Return the (x, y) coordinate for the center point of the cell that contains the specified text.  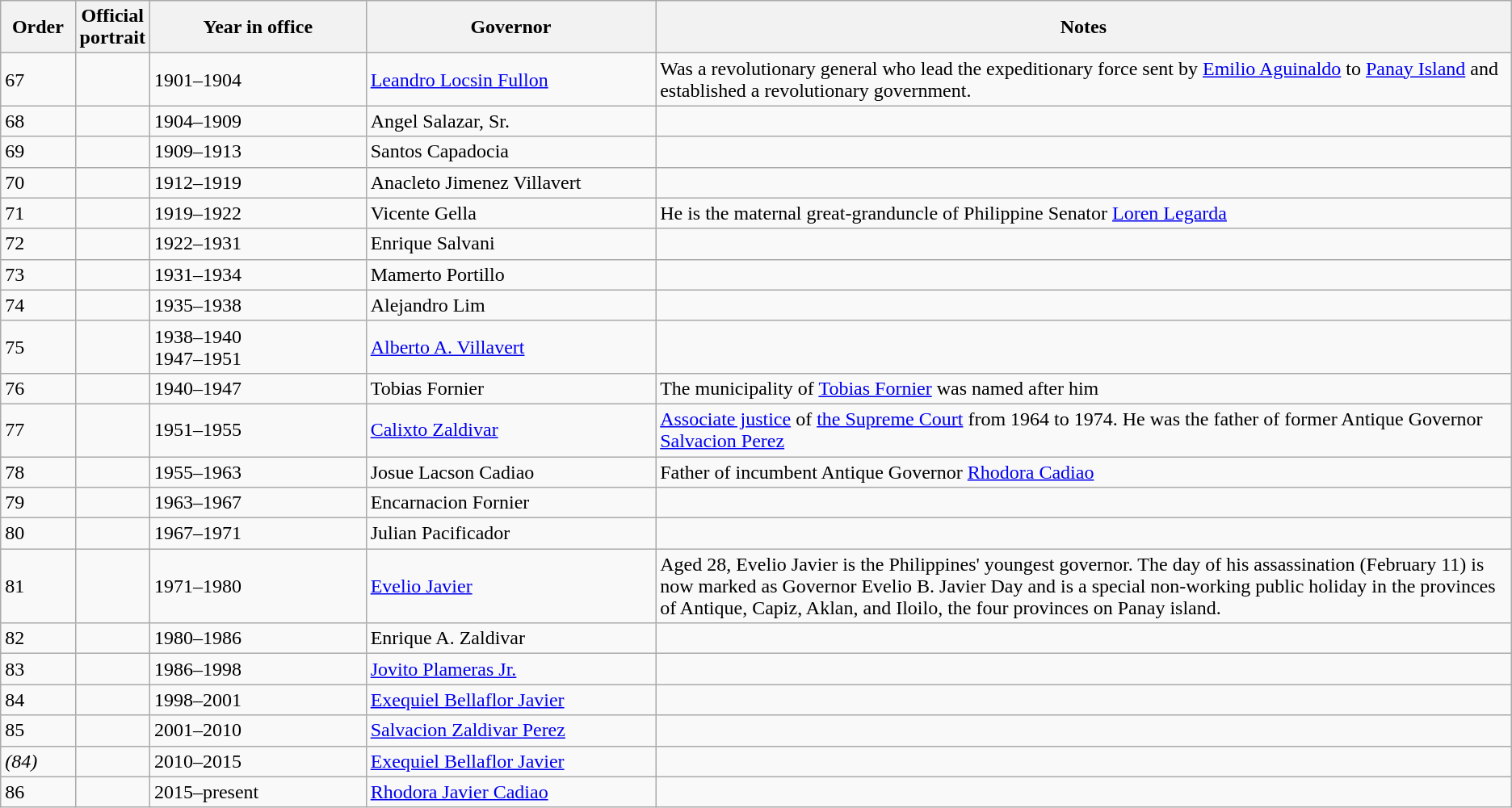
77 (38, 429)
2010–2015 (258, 761)
2015–present (258, 792)
68 (38, 121)
Angel Salazar, Sr. (510, 121)
Santos Capadocia (510, 152)
Governor (510, 27)
1909–1913 (258, 152)
Vicente Gella (510, 213)
1940–1947 (258, 388)
86 (38, 792)
1971–1980 (258, 586)
78 (38, 472)
75 (38, 347)
1922–1931 (258, 244)
Enrique Salvani (510, 244)
Official portrait (112, 27)
67 (38, 79)
1986–1998 (258, 669)
Rhodora Javier Cadiao (510, 792)
1935–1938 (258, 305)
Jovito Plameras Jr. (510, 669)
Anacleto Jimenez Villavert (510, 182)
76 (38, 388)
Encarnacion Fornier (510, 503)
Salvacion Zaldivar Perez (510, 731)
Was a revolutionary general who lead the expeditionary force sent by Emilio Aguinaldo to Panay Island and established a revolutionary government. (1084, 79)
85 (38, 731)
84 (38, 700)
79 (38, 503)
Father of incumbent Antique Governor Rhodora Cadiao (1084, 472)
73 (38, 274)
Alejandro Lim (510, 305)
81 (38, 586)
Josue Lacson Cadiao (510, 472)
Leandro Locsin Fullon (510, 79)
Tobias Fornier (510, 388)
Associate justice of the Supreme Court from 1964 to 1974. He was the father of former Antique Governor Salvacion Perez (1084, 429)
1931–1934 (258, 274)
(84) (38, 761)
1955–1963 (258, 472)
Calixto Zaldivar (510, 429)
1901–1904 (258, 79)
70 (38, 182)
Evelio Javier (510, 586)
1912–1919 (258, 182)
Order (38, 27)
69 (38, 152)
72 (38, 244)
1963–1967 (258, 503)
1919–1922 (258, 213)
74 (38, 305)
Julian Pacificador (510, 534)
82 (38, 638)
71 (38, 213)
1967–1971 (258, 534)
2001–2010 (258, 731)
The municipality of Tobias Fornier was named after him (1084, 388)
Enrique A. Zaldivar (510, 638)
Notes (1084, 27)
1980–1986 (258, 638)
Mamerto Portillo (510, 274)
1998–2001 (258, 700)
Alberto A. Villavert (510, 347)
Year in office (258, 27)
1951–1955 (258, 429)
He is the maternal great-granduncle of Philippine Senator Loren Legarda (1084, 213)
80 (38, 534)
83 (38, 669)
1938–19401947–1951 (258, 347)
1904–1909 (258, 121)
